Capture the cell that displays the provided text and extract its (x, y) central coordinate. 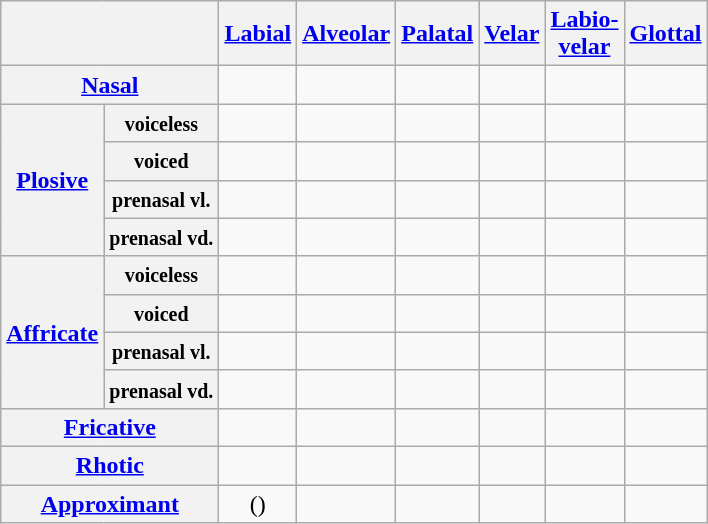
Plosive (52, 180)
() (258, 503)
Labio-velar (584, 34)
Affricate (52, 332)
Nasal (110, 85)
Rhotic (110, 465)
Fricative (110, 427)
Alveolar (346, 34)
Approximant (110, 503)
Glottal (666, 34)
Palatal (438, 34)
Velar (512, 34)
Labial (258, 34)
